Search for the cell housing the specified text and yield its [X, Y] center coordinate. 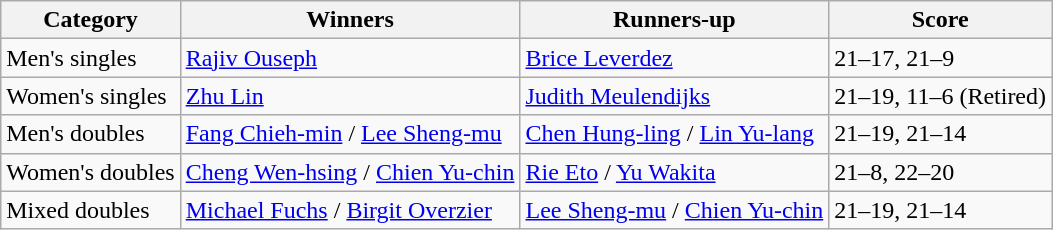
Men's singles [90, 58]
21–19, 11–6 (Retired) [940, 96]
Women's doubles [90, 172]
Chen Hung-ling / Lin Yu-lang [674, 134]
Rie Eto / Yu Wakita [674, 172]
21–8, 22–20 [940, 172]
Zhu Lin [350, 96]
Men's doubles [90, 134]
Michael Fuchs / Birgit Overzier [350, 210]
Score [940, 20]
Cheng Wen-hsing / Chien Yu-chin [350, 172]
Lee Sheng-mu / Chien Yu-chin [674, 210]
Fang Chieh-min / Lee Sheng-mu [350, 134]
Runners-up [674, 20]
Women's singles [90, 96]
Rajiv Ouseph [350, 58]
Winners [350, 20]
Mixed doubles [90, 210]
21–17, 21–9 [940, 58]
Category [90, 20]
Brice Leverdez [674, 58]
Judith Meulendijks [674, 96]
